Determine the (x, y) coordinate at the center of the cell enclosing the given text.  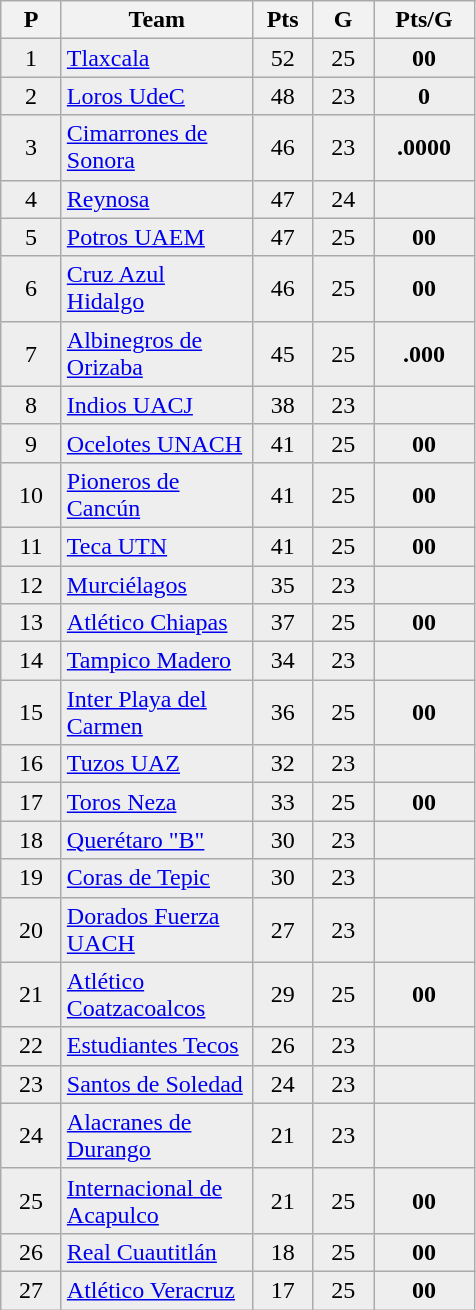
9 (32, 443)
35 (282, 585)
Estudiantes Tecos (156, 1046)
Cimarrones de Sonora (156, 148)
3 (32, 148)
Santos de Soledad (156, 1084)
8 (32, 405)
Indios UACJ (156, 405)
34 (282, 661)
Potros UAEM (156, 237)
36 (282, 712)
Coras de Tepic (156, 878)
Internacional de Acapulco (156, 1200)
Loros UdeC (156, 96)
.0000 (424, 148)
Murciélagos (156, 585)
Pts (282, 20)
Pioneros de Cancún (156, 494)
0 (424, 96)
Inter Playa del Carmen (156, 712)
.000 (424, 354)
2 (32, 96)
10 (32, 494)
Dorados Fuerza UACH (156, 930)
16 (32, 764)
33 (282, 802)
Querétaro "B" (156, 840)
45 (282, 354)
P (32, 20)
29 (282, 994)
48 (282, 96)
Team (156, 20)
Tlaxcala (156, 58)
Teca UTN (156, 546)
6 (32, 288)
Atlético Chiapas (156, 623)
1 (32, 58)
32 (282, 764)
19 (32, 878)
14 (32, 661)
15 (32, 712)
Toros Neza (156, 802)
Atlético Veracruz (156, 1290)
7 (32, 354)
Alacranes de Durango (156, 1136)
Real Cuautitlán (156, 1252)
12 (32, 585)
37 (282, 623)
Ocelotes UNACH (156, 443)
Tampico Madero (156, 661)
20 (32, 930)
Tuzos UAZ (156, 764)
11 (32, 546)
52 (282, 58)
5 (32, 237)
38 (282, 405)
13 (32, 623)
22 (32, 1046)
Reynosa (156, 199)
Pts/G (424, 20)
4 (32, 199)
G (344, 20)
Albinegros de Orizaba (156, 354)
Cruz Azul Hidalgo (156, 288)
Atlético Coatzacoalcos (156, 994)
